Capture the cell that displays the provided text and extract its [x, y] central coordinate. 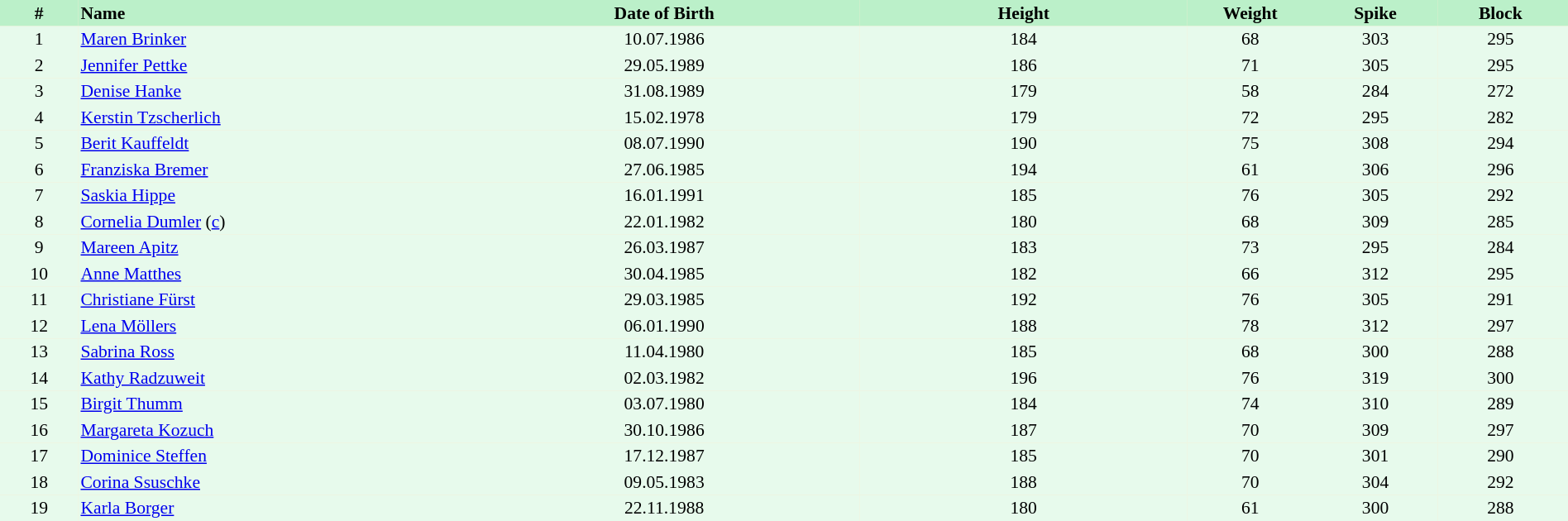
Sabrina Ross [273, 352]
06.01.1990 [664, 326]
Maren Brinker [273, 40]
306 [1374, 170]
30.10.1986 [664, 430]
182 [1024, 274]
17 [39, 456]
Margareta Kozuch [273, 430]
272 [1500, 91]
31.08.1989 [664, 91]
78 [1250, 326]
09.05.1983 [664, 482]
6 [39, 170]
29.05.1989 [664, 65]
16 [39, 430]
75 [1250, 144]
7 [39, 195]
187 [1024, 430]
Date of Birth [664, 13]
Dominice Steffen [273, 456]
2 [39, 65]
3 [39, 91]
Christiane Fürst [273, 299]
58 [1250, 91]
183 [1024, 248]
22.11.1988 [664, 508]
18 [39, 482]
17.12.1987 [664, 456]
16.01.1991 [664, 195]
10 [39, 274]
Spike [1374, 13]
Jennifer Pettke [273, 65]
Saskia Hippe [273, 195]
13 [39, 352]
Name [273, 13]
30.04.1985 [664, 274]
291 [1500, 299]
66 [1250, 274]
# [39, 13]
196 [1024, 378]
11.04.1980 [664, 352]
73 [1250, 248]
Karla Borger [273, 508]
02.03.1982 [664, 378]
304 [1374, 482]
12 [39, 326]
186 [1024, 65]
1 [39, 40]
Block [1500, 13]
29.03.1985 [664, 299]
Franziska Bremer [273, 170]
Kerstin Tzscherlich [273, 117]
319 [1374, 378]
19 [39, 508]
Lena Möllers [273, 326]
Denise Hanke [273, 91]
Anne Matthes [273, 274]
8 [39, 222]
290 [1500, 456]
301 [1374, 456]
26.03.1987 [664, 248]
9 [39, 248]
Height [1024, 13]
Corina Ssuschke [273, 482]
282 [1500, 117]
Kathy Radzuweit [273, 378]
190 [1024, 144]
294 [1500, 144]
08.07.1990 [664, 144]
15.02.1978 [664, 117]
Birgit Thumm [273, 404]
308 [1374, 144]
03.07.1980 [664, 404]
Mareen Apitz [273, 248]
22.01.1982 [664, 222]
11 [39, 299]
71 [1250, 65]
303 [1374, 40]
Cornelia Dumler (c) [273, 222]
15 [39, 404]
5 [39, 144]
192 [1024, 299]
194 [1024, 170]
285 [1500, 222]
10.07.1986 [664, 40]
74 [1250, 404]
27.06.1985 [664, 170]
Berit Kauffeldt [273, 144]
289 [1500, 404]
4 [39, 117]
296 [1500, 170]
72 [1250, 117]
310 [1374, 404]
14 [39, 378]
Weight [1250, 13]
